Pinpoint the cell where the given text exists, returning its (x, y) midpoint coordinate. 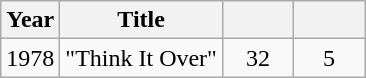
Title (142, 20)
1978 (30, 58)
5 (330, 58)
Year (30, 20)
"Think It Over" (142, 58)
32 (258, 58)
